Find where the given text appears and provide that cell's center as [x, y] coordinate. 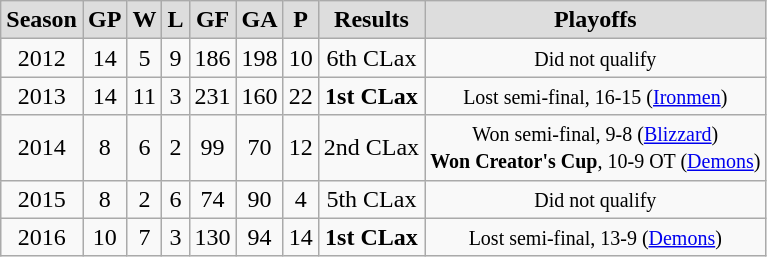
Season [42, 20]
GA [260, 20]
70 [260, 148]
160 [260, 96]
Won semi-final, 9-8 (Blizzard)Won Creator's Cup, 10-9 OT (Demons) [596, 148]
P [300, 20]
22 [300, 96]
5 [144, 58]
74 [212, 199]
94 [260, 237]
Results [371, 20]
2013 [42, 96]
90 [260, 199]
2nd CLax [371, 148]
W [144, 20]
Lost semi-final, 16-15 (Ironmen) [596, 96]
Lost semi-final, 13-9 (Demons) [596, 237]
231 [212, 96]
4 [300, 199]
7 [144, 237]
198 [260, 58]
2015 [42, 199]
12 [300, 148]
130 [212, 237]
Playoffs [596, 20]
5th CLax [371, 199]
186 [212, 58]
9 [176, 58]
2012 [42, 58]
L [176, 20]
99 [212, 148]
6th CLax [371, 58]
2016 [42, 237]
11 [144, 96]
2014 [42, 148]
GP [104, 20]
GF [212, 20]
